Output the [x, y] coordinate of the center of the cell containing the given text.  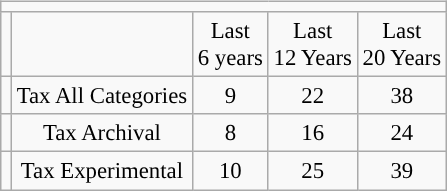
Tax All Categories [102, 96]
8 [230, 133]
39 [402, 171]
9 [230, 96]
Last20 Years [402, 44]
Last6 years [230, 44]
Tax Experimental [102, 171]
38 [402, 96]
Last12 Years [312, 44]
16 [312, 133]
22 [312, 96]
24 [402, 133]
Tax Archival [102, 133]
10 [230, 171]
25 [312, 171]
